Find where the given text appears and provide that cell's center as (X, Y) coordinate. 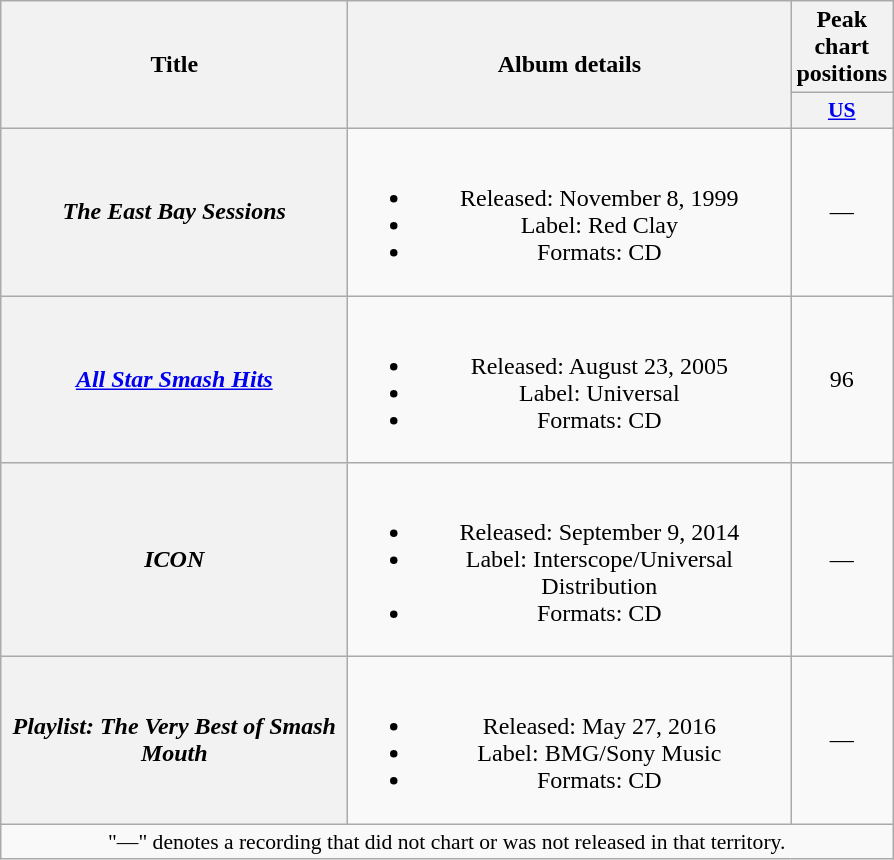
"—" denotes a recording that did not chart or was not released in that territory. (447, 842)
Released: November 8, 1999Label: Red ClayFormats: CD (570, 212)
ICON (174, 560)
The East Bay Sessions (174, 212)
Title (174, 65)
Album details (570, 65)
Released: September 9, 2014Label: Interscope/Universal DistributionFormats: CD (570, 560)
Released: August 23, 2005Label: UniversalFormats: CD (570, 380)
96 (842, 380)
All Star Smash Hits (174, 380)
Playlist: The Very Best of Smash Mouth (174, 740)
US (842, 111)
Peak chart positions (842, 47)
Released: May 27, 2016Label: BMG/Sony MusicFormats: CD (570, 740)
